Find where the given text appears and provide that cell's center as [x, y] coordinate. 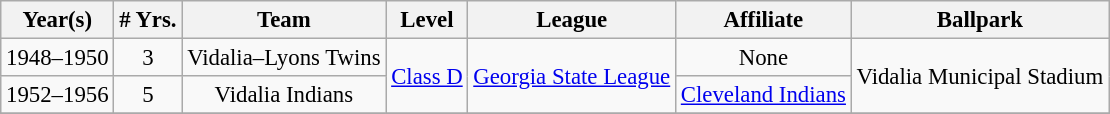
League [572, 20]
Cleveland Indians [764, 95]
Affiliate [764, 20]
Level [427, 20]
3 [148, 58]
Year(s) [58, 20]
Vidalia Municipal Stadium [980, 76]
1948–1950 [58, 58]
Ballpark [980, 20]
# Yrs. [148, 20]
Vidalia Indians [284, 95]
1952–1956 [58, 95]
5 [148, 95]
None [764, 58]
Class D [427, 76]
Georgia State League [572, 76]
Vidalia–Lyons Twins [284, 58]
Team [284, 20]
